From the cell containing the given text, extract its center point as [X, Y] coordinate. 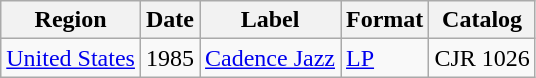
Region [71, 20]
Catalog [482, 20]
Label [270, 20]
1985 [170, 58]
LP [384, 58]
CJR 1026 [482, 58]
Format [384, 20]
Date [170, 20]
United States [71, 58]
Cadence Jazz [270, 58]
